Locate the cell with the specified text and output its [X, Y] center coordinate. 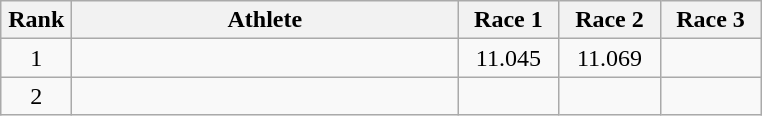
11.069 [610, 58]
Race 1 [508, 20]
11.045 [508, 58]
Race 2 [610, 20]
Rank [36, 20]
1 [36, 58]
2 [36, 96]
Athlete [265, 20]
Race 3 [710, 20]
